Determine the (x, y) coordinate at the center of the cell enclosing the given text.  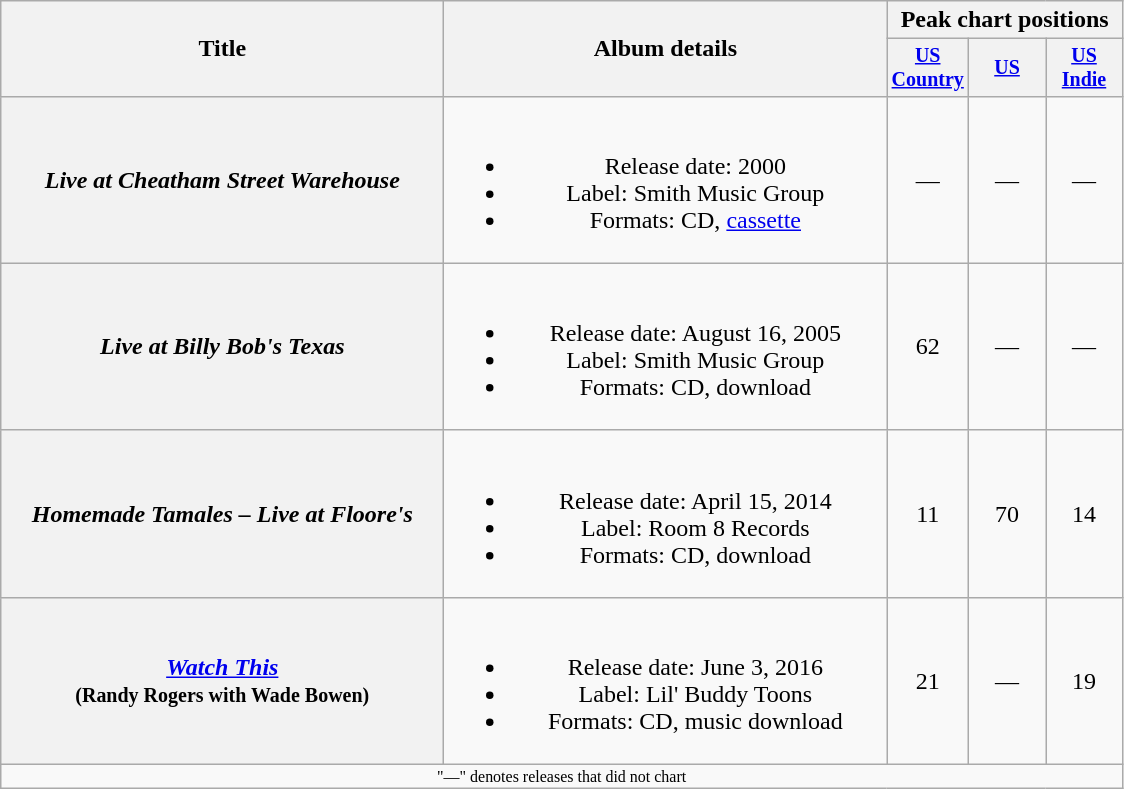
US Indie (1084, 68)
Release date: August 16, 2005Label: Smith Music GroupFormats: CD, download (666, 346)
Homemade Tamales – Live at Floore's (222, 514)
Release date: 2000Label: Smith Music GroupFormats: CD, cassette (666, 180)
Release date: June 3, 2016Label: Lil' Buddy ToonsFormats: CD, music download (666, 680)
11 (928, 514)
Title (222, 49)
Live at Cheatham Street Warehouse (222, 180)
62 (928, 346)
US Country (928, 68)
21 (928, 680)
14 (1084, 514)
19 (1084, 680)
Release date: April 15, 2014Label: Room 8 RecordsFormats: CD, download (666, 514)
Watch This(Randy Rogers with Wade Bowen) (222, 680)
70 (1008, 514)
US (1008, 68)
"—" denotes releases that did not chart (562, 777)
Live at Billy Bob's Texas (222, 346)
Peak chart positions (1005, 20)
Album details (666, 49)
